From the cell containing the given text, extract its center point as [x, y] coordinate. 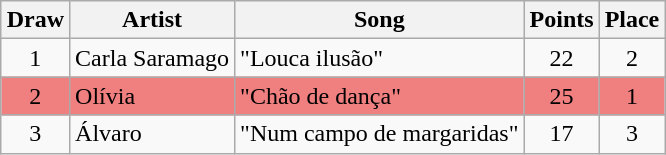
"Chão de dança" [380, 96]
22 [562, 58]
Points [562, 20]
Olívia [152, 96]
Álvaro [152, 134]
25 [562, 96]
"Num campo de margaridas" [380, 134]
Artist [152, 20]
Song [380, 20]
"Louca ilusão" [380, 58]
Place [632, 20]
Draw [35, 20]
Carla Saramago [152, 58]
17 [562, 134]
